Output the [X, Y] coordinate of the center of the cell containing the given text.  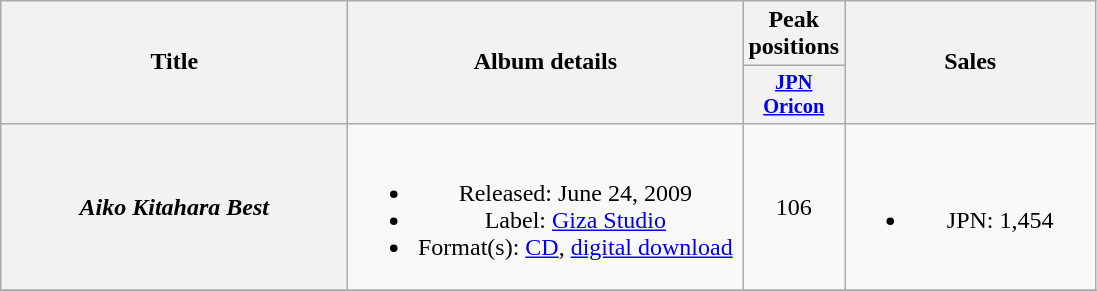
Released: June 24, 2009Label: Giza StudioFormat(s): CD, digital download [546, 206]
JPN: 1,454 [970, 206]
106 [794, 206]
Aiko Kitahara Best [174, 206]
Title [174, 62]
Album details [546, 62]
Peak positions [794, 34]
Sales [970, 62]
JPNOricon [794, 95]
